Pinpoint the cell where the given text exists, returning its (x, y) midpoint coordinate. 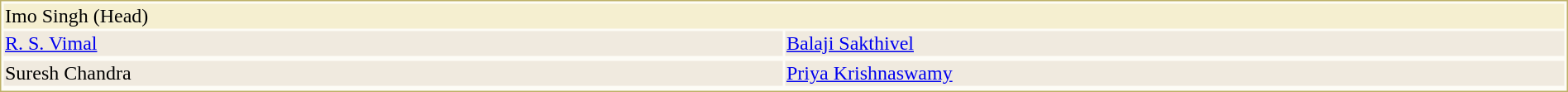
R. S. Vimal (393, 44)
Priya Krishnaswamy (1175, 74)
Imo Singh (Head) (784, 16)
Balaji Sakthivel (1175, 44)
Suresh Chandra (393, 74)
